For the text-containing cell, return its midpoint in [X, Y] coordinate format. 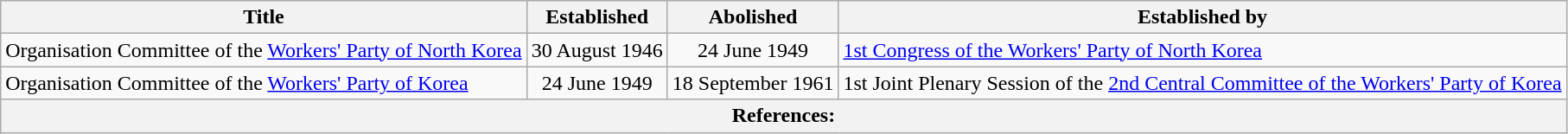
Established by [1202, 17]
Title [264, 17]
Organisation Committee of the Workers' Party of Korea [264, 83]
18 September 1961 [753, 83]
Abolished [753, 17]
Organisation Committee of the Workers' Party of North Korea [264, 50]
References: [783, 116]
Established [596, 17]
30 August 1946 [596, 50]
1st Congress of the Workers' Party of North Korea [1202, 50]
1st Joint Plenary Session of the 2nd Central Committee of the Workers' Party of Korea [1202, 83]
